Locate the cell with the specified text and output its [x, y] center coordinate. 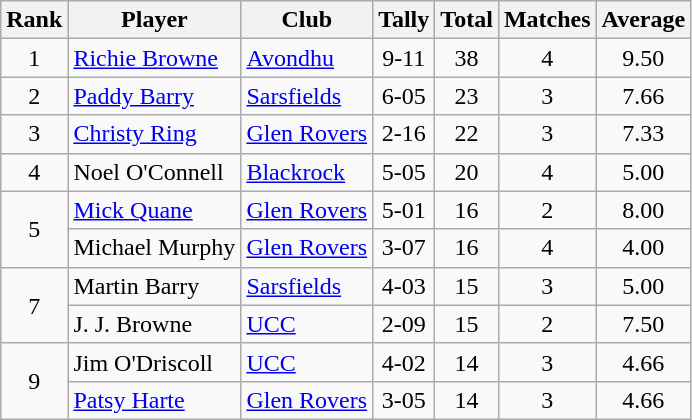
7.50 [644, 324]
4-02 [404, 362]
Noel O'Connell [154, 172]
7 [34, 305]
9.50 [644, 58]
23 [467, 96]
5 [34, 229]
Total [467, 20]
Michael Murphy [154, 248]
Richie Browne [154, 58]
Patsy Harte [154, 400]
3-05 [404, 400]
Martin Barry [154, 286]
4-03 [404, 286]
Avondhu [307, 58]
7.66 [644, 96]
38 [467, 58]
8.00 [644, 210]
5-05 [404, 172]
2-09 [404, 324]
Mick Quane [154, 210]
Paddy Barry [154, 96]
9-11 [404, 58]
Tally [404, 20]
Matches [547, 20]
Blackrock [307, 172]
4.00 [644, 248]
20 [467, 172]
9 [34, 381]
J. J. Browne [154, 324]
Rank [34, 20]
22 [467, 134]
Jim O'Driscoll [154, 362]
Average [644, 20]
Christy Ring [154, 134]
3-07 [404, 248]
7.33 [644, 134]
5-01 [404, 210]
Club [307, 20]
6-05 [404, 96]
Player [154, 20]
2-16 [404, 134]
1 [34, 58]
